Output the (X, Y) coordinate of the center of the cell containing the given text.  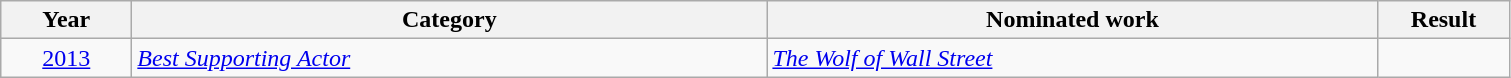
Year (66, 20)
The Wolf of Wall Street (1072, 58)
2013 (66, 58)
Result (1444, 20)
Category (450, 20)
Nominated work (1072, 20)
Best Supporting Actor (450, 58)
